Output the [x, y] coordinate of the center of the cell containing the given text.  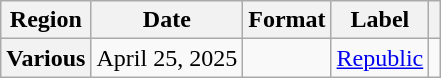
Republic [380, 58]
April 25, 2025 [167, 58]
Various [46, 58]
Label [380, 20]
Region [46, 20]
Format [287, 20]
Date [167, 20]
